Output the (x, y) coordinate of the center of the cell containing the given text.  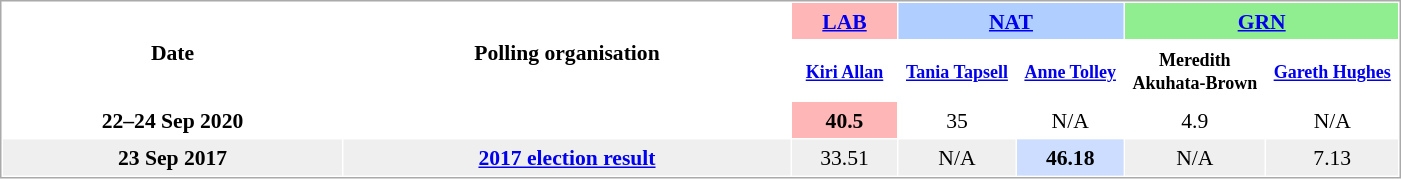
Date (172, 52)
MeredithAkuhata-Brown (1195, 70)
22–24 Sep 2020 (172, 120)
4.9 (1195, 120)
7.13 (1332, 158)
2017 election result (568, 158)
40.5 (844, 120)
23 Sep 2017 (172, 158)
35 (956, 120)
33.51 (844, 158)
NAT (1010, 21)
Polling organisation (568, 52)
LAB (844, 21)
Anne Tolley (1070, 70)
46.18 (1070, 158)
Tania Tapsell (956, 70)
GRN (1262, 21)
Gareth Hughes (1332, 70)
Kiri Allan (844, 70)
